Search for the cell housing the specified text and yield its [X, Y] center coordinate. 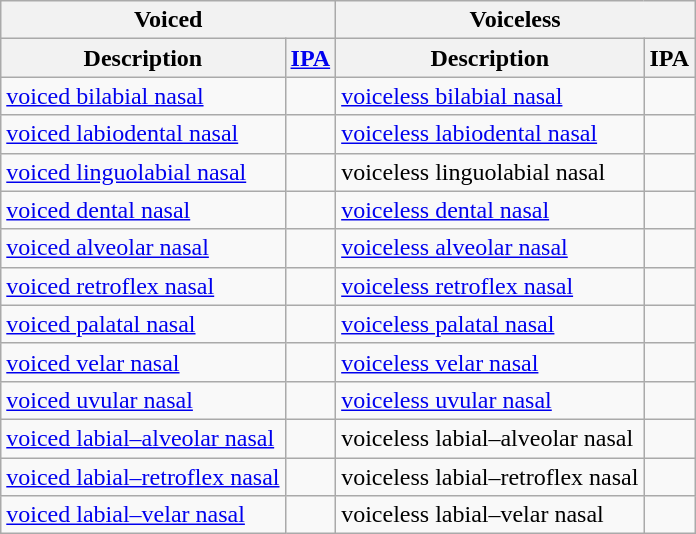
Voiceless [516, 20]
voiced velar nasal [143, 362]
voiced labial–retroflex nasal [143, 477]
voiceless labial–alveolar nasal [490, 438]
voiced labial–alveolar nasal [143, 438]
voiceless uvular nasal [490, 400]
voiceless labial–velar nasal [490, 515]
voiceless labiodental nasal [490, 134]
voiceless labial–retroflex nasal [490, 477]
voiceless alveolar nasal [490, 248]
voiceless dental nasal [490, 210]
voiced alveolar nasal [143, 248]
voiceless velar nasal [490, 362]
voiced labiodental nasal [143, 134]
voiceless linguolabial nasal [490, 172]
voiced labial–velar nasal [143, 515]
voiceless retroflex nasal [490, 286]
voiced uvular nasal [143, 400]
voiced bilabial nasal [143, 96]
voiced retroflex nasal [143, 286]
voiced palatal nasal [143, 324]
voiceless palatal nasal [490, 324]
voiced linguolabial nasal [143, 172]
voiced dental nasal [143, 210]
Voiced [168, 20]
voiceless bilabial nasal [490, 96]
